Locate the cell with the specified text and output its [X, Y] center coordinate. 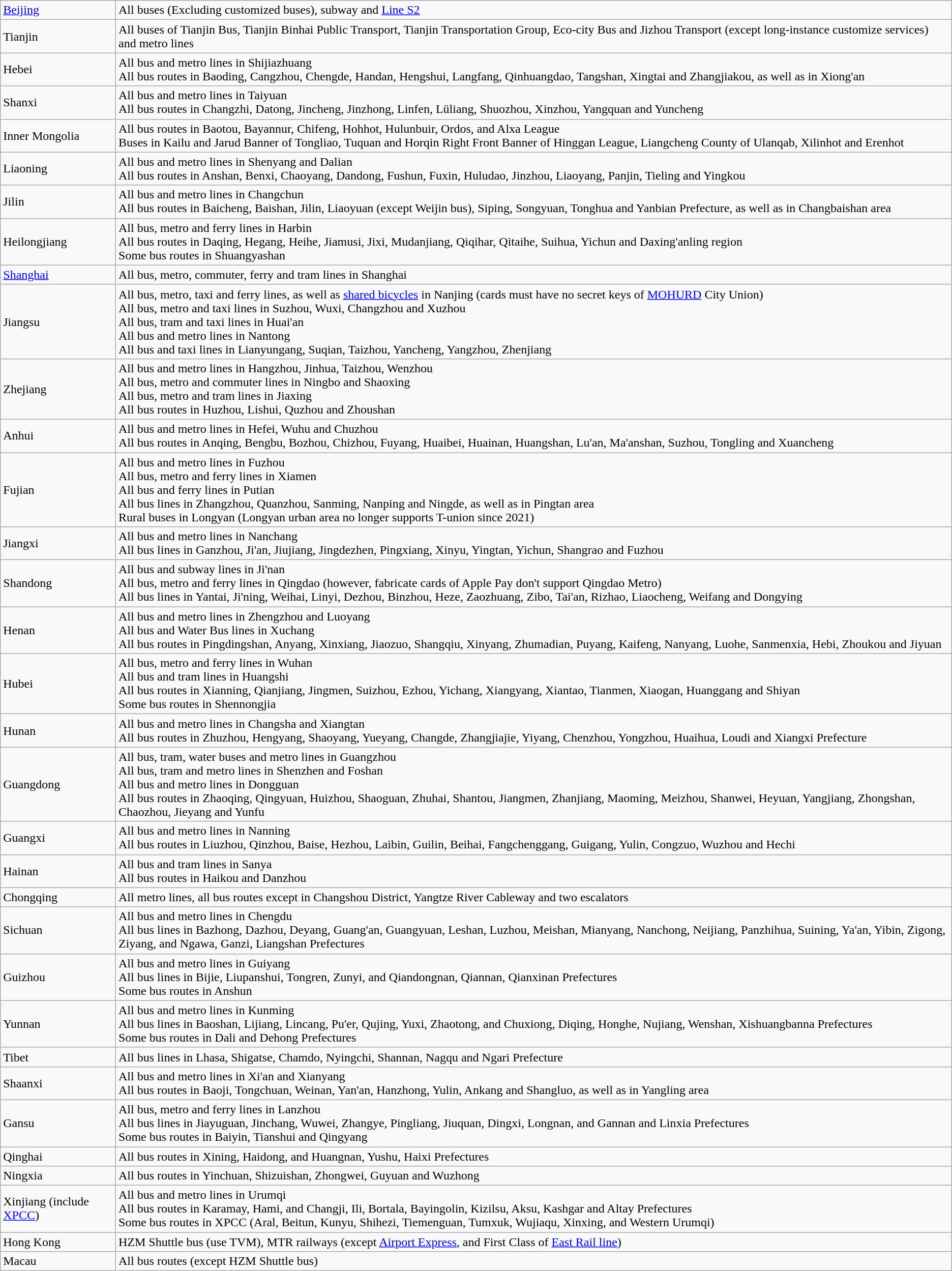
Jiangsu [58, 321]
Macau [58, 1261]
Hebei [58, 69]
Hong Kong [58, 1242]
All bus and metro lines in TaiyuanAll bus routes in Changzhi, Datong, Jincheng, Jinzhong, Linfen, Lüliang, Shuozhou, Xinzhou, Yangquan and Yuncheng [534, 103]
Tianjin [58, 37]
Qinghai [58, 1156]
Henan [58, 630]
Shaanxi [58, 1083]
Tibet [58, 1057]
Gansu [58, 1123]
All bus routes in Yinchuan, Shizuishan, Zhongwei, Guyuan and Wuzhong [534, 1176]
Fujian [58, 490]
HZM Shuttle bus (use TVM), MTR railways (except Airport Express, and First Class of East Rail line) [534, 1242]
Jiangxi [58, 543]
Guangxi [58, 838]
Shandong [58, 583]
Guizhou [58, 977]
Beijing [58, 10]
Zhejiang [58, 389]
All bus lines in Lhasa, Shigatse, Chamdo, Nyingchi, Shannan, Nagqu and Ngari Prefecture [534, 1057]
Jilin [58, 201]
All buses (Excluding customized buses), subway and Line S2 [534, 10]
Shanxi [58, 103]
All bus routes (except HZM Shuttle bus) [534, 1261]
Inner Mongolia [58, 135]
All bus and metro lines in NanchangAll bus lines in Ganzhou, Ji'an, Jiujiang, Jingdezhen, Pingxiang, Xinyu, Yingtan, Yichun, Shangrao and Fuzhou [534, 543]
Sichuan [58, 930]
Chongqing [58, 897]
Hainan [58, 871]
Hubei [58, 684]
All bus and tram lines in SanyaAll bus routes in Haikou and Danzhou [534, 871]
Yunnan [58, 1024]
Xinjiang (include XPCC) [58, 1209]
All metro lines, all bus routes except in Changshou District, Yangtze River Cableway and two escalators [534, 897]
Ningxia [58, 1176]
Guangdong [58, 784]
Liaoning [58, 169]
Shanghai [58, 275]
Anhui [58, 435]
Heilongjiang [58, 242]
All bus, metro, commuter, ferry and tram lines in Shanghai [534, 275]
All bus routes in Xining, Haidong, and Huangnan, Yushu, Haixi Prefectures [534, 1156]
Hunan [58, 730]
